Scan for the cell matching the given text and deliver its [X, Y] coordinate at center. 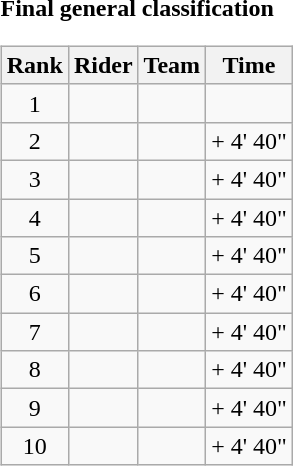
Rider [103, 65]
1 [34, 103]
5 [34, 256]
6 [34, 294]
9 [34, 408]
3 [34, 179]
Rank [34, 65]
4 [34, 217]
2 [34, 141]
7 [34, 332]
Time [250, 65]
Team [172, 65]
10 [34, 446]
8 [34, 370]
